Search for the cell housing the specified text and yield its [x, y] center coordinate. 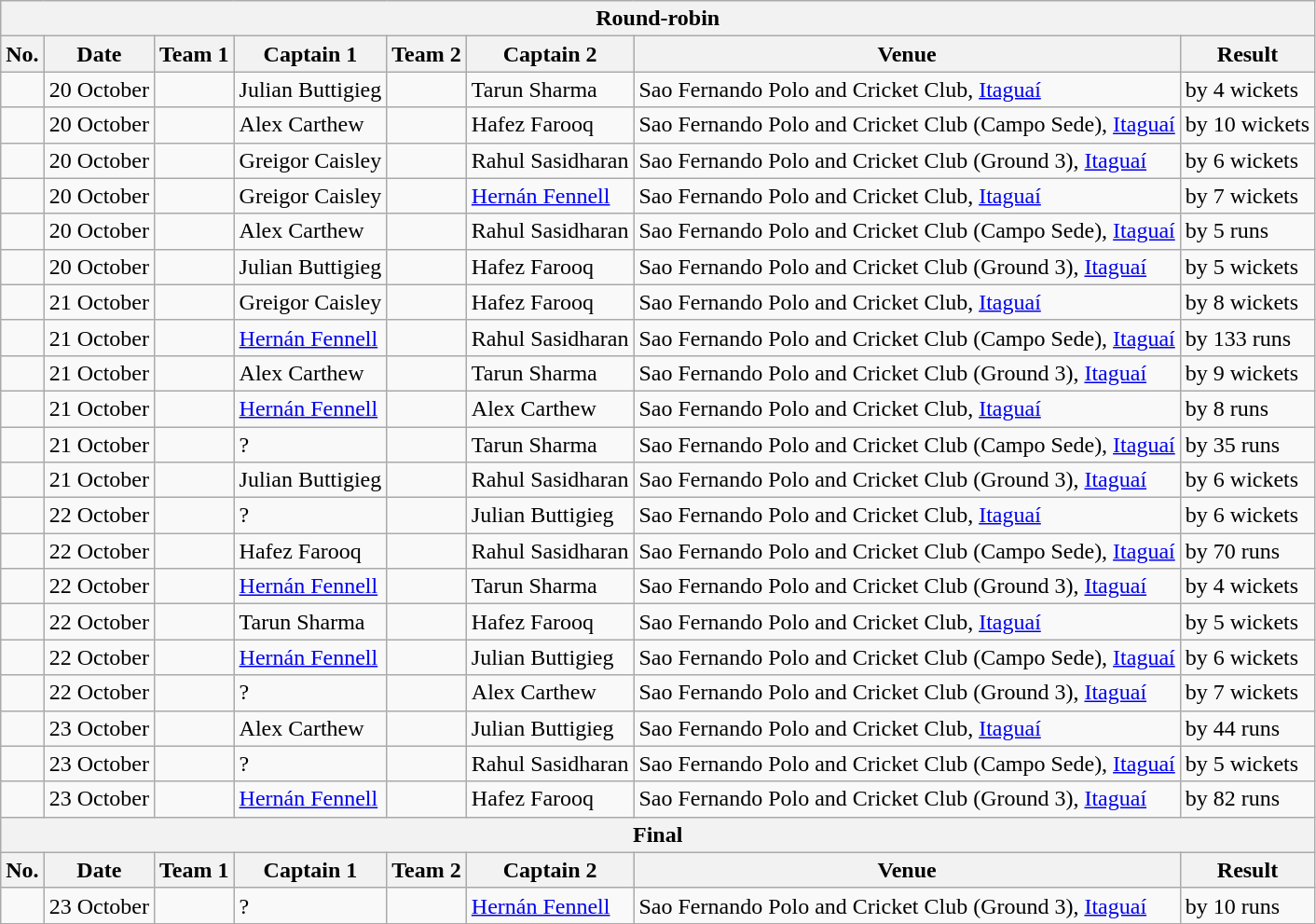
by 70 runs [1247, 551]
by 9 wickets [1247, 373]
by 133 runs [1247, 338]
by 5 runs [1247, 231]
Final [658, 834]
by 10 runs [1247, 905]
by 8 wickets [1247, 302]
by 10 wickets [1247, 125]
by 82 runs [1247, 799]
Round-robin [658, 19]
by 8 runs [1247, 408]
by 35 runs [1247, 445]
by 44 runs [1247, 728]
